From the cell containing the given text, extract its center point as (x, y) coordinate. 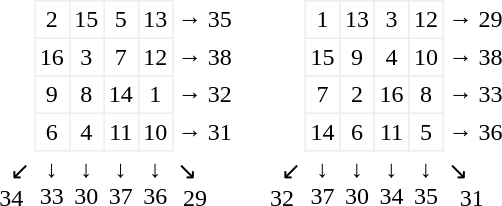
→ 31 (204, 132)
→ 38 (204, 57)
→ 35 (204, 20)
→ 32 (204, 95)
